Find where the given text appears and provide that cell's center as (x, y) coordinate. 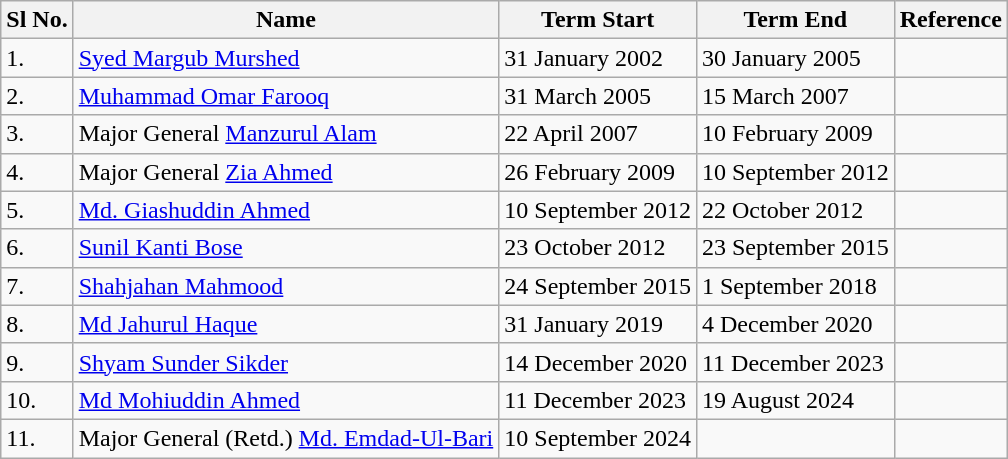
4 December 2020 (795, 324)
7. (37, 286)
1 September 2018 (795, 286)
22 October 2012 (795, 210)
Sl No. (37, 20)
31 March 2005 (598, 96)
Major General (Retd.) Md. Emdad-Ul-Bari (286, 438)
11. (37, 438)
23 September 2015 (795, 248)
4. (37, 172)
6. (37, 248)
3. (37, 134)
10. (37, 400)
Shyam Sunder Sikder (286, 362)
Md Jahurul Haque (286, 324)
Syed Margub Murshed (286, 58)
Shahjahan Mahmood (286, 286)
Major General Manzurul Alam (286, 134)
14 December 2020 (598, 362)
Sunil Kanti Bose (286, 248)
Major General Zia Ahmed (286, 172)
Md. Giashuddin Ahmed (286, 210)
26 February 2009 (598, 172)
19 August 2024 (795, 400)
31 January 2019 (598, 324)
31 January 2002 (598, 58)
Name (286, 20)
22 April 2007 (598, 134)
Md Mohiuddin Ahmed (286, 400)
30 January 2005 (795, 58)
1. (37, 58)
2. (37, 96)
10 September 2024 (598, 438)
5. (37, 210)
Reference (950, 20)
15 March 2007 (795, 96)
Muhammad Omar Farooq (286, 96)
Term End (795, 20)
9. (37, 362)
24 September 2015 (598, 286)
Term Start (598, 20)
10 February 2009 (795, 134)
23 October 2012 (598, 248)
8. (37, 324)
